Return [X, Y] of the center of cell containing provided text 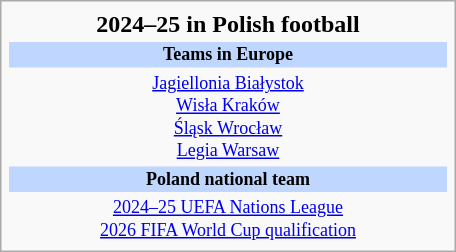
Poland national team [228, 180]
Teams in Europe [228, 55]
2024–25 in Polish football [228, 24]
Jagiellonia BiałystokWisła KrakówŚląsk WrocławLegia Warsaw [228, 118]
2024–25 UEFA Nations League2026 FIFA World Cup qualification [228, 219]
